Scan for the cell matching the given text and deliver its (x, y) coordinate at center. 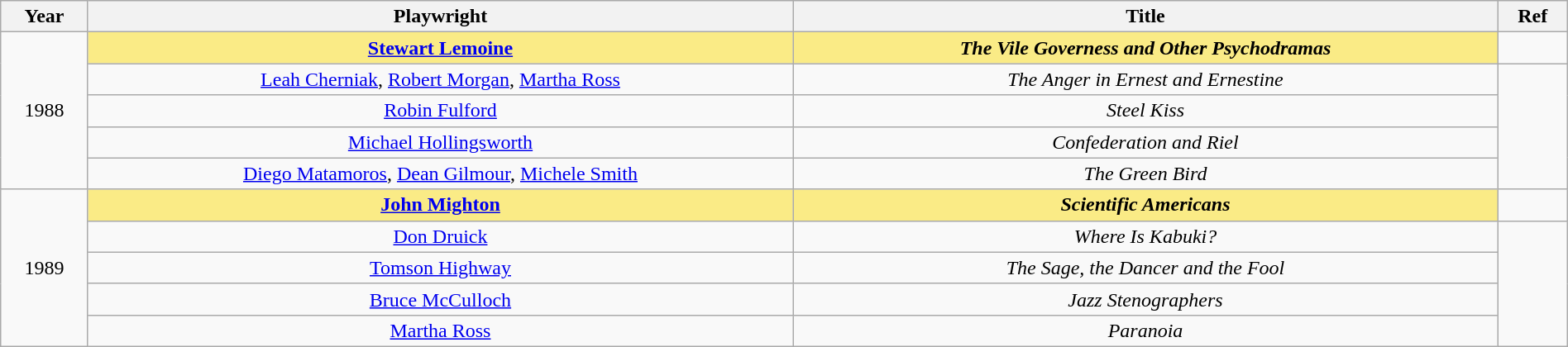
Scientific Americans (1146, 205)
Leah Cherniak, Robert Morgan, Martha Ross (440, 79)
Ref (1532, 17)
1989 (45, 268)
Paranoia (1146, 330)
Year (45, 17)
Confederation and Riel (1146, 142)
Bruce McCulloch (440, 299)
Diego Matamoros, Dean Gilmour, Michele Smith (440, 173)
Michael Hollingsworth (440, 142)
The Vile Governess and Other Psychodramas (1146, 48)
Robin Fulford (440, 111)
Martha Ross (440, 330)
Title (1146, 17)
Don Druick (440, 236)
Stewart Lemoine (440, 48)
Playwright (440, 17)
Steel Kiss (1146, 111)
Where Is Kabuki? (1146, 236)
The Sage, the Dancer and the Fool (1146, 268)
1988 (45, 111)
John Mighton (440, 205)
The Anger in Ernest and Ernestine (1146, 79)
The Green Bird (1146, 173)
Jazz Stenographers (1146, 299)
Tomson Highway (440, 268)
